Scan for the cell matching the given text and deliver its (x, y) coordinate at center. 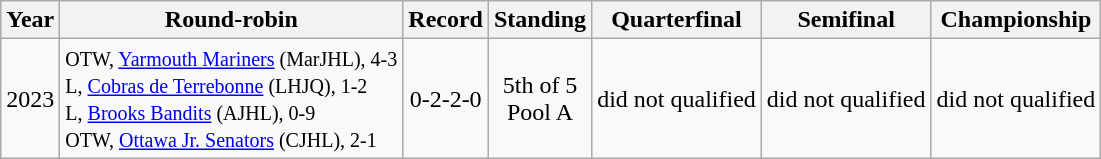
Championship (1016, 20)
Semifinal (846, 20)
Round-robin (232, 20)
2023 (30, 98)
OTW, Yarmouth Mariners (MarJHL), 4-3L, Cobras de Terrebonne (LHJQ), 1-2L, Brooks Bandits (AJHL), 0-9OTW, Ottawa Jr. Senators (CJHL), 2-1 (232, 98)
Standing (540, 20)
Record (446, 20)
0-2-2-0 (446, 98)
Year (30, 20)
Quarterfinal (677, 20)
5th of 5 Pool A (540, 98)
